Identify which cell holds the provided text, then report its [x, y] central coordinate. 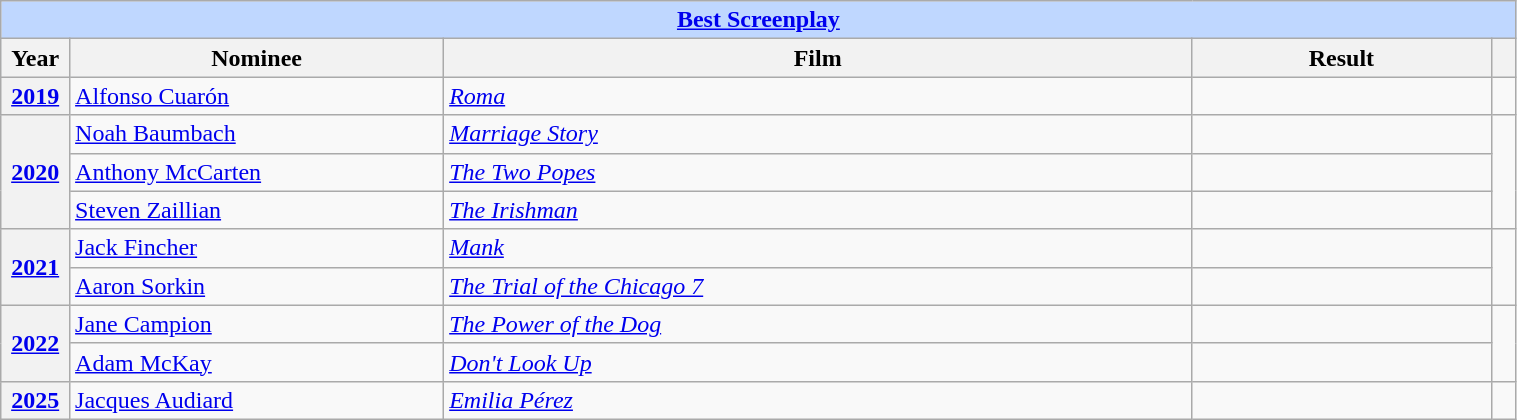
2020 [36, 172]
Steven Zaillian [257, 210]
Roma [818, 96]
Film [818, 58]
Nominee [257, 58]
The Power of the Dog [818, 324]
Alfonso Cuarón [257, 96]
Aaron Sorkin [257, 286]
Jack Fincher [257, 248]
Mank [818, 248]
Jane Campion [257, 324]
Noah Baumbach [257, 134]
Emilia Pérez [818, 400]
The Trial of the Chicago 7 [818, 286]
Anthony McCarten [257, 172]
Marriage Story [818, 134]
2021 [36, 267]
2022 [36, 343]
The Two Popes [818, 172]
Best Screenplay [758, 20]
2019 [36, 96]
Year [36, 58]
Don't Look Up [818, 362]
Result [1342, 58]
2025 [36, 400]
The Irishman [818, 210]
Jacques Audiard [257, 400]
Adam McKay [257, 362]
